Provide the (x, y) coordinate of the cell's center where the given text is located.  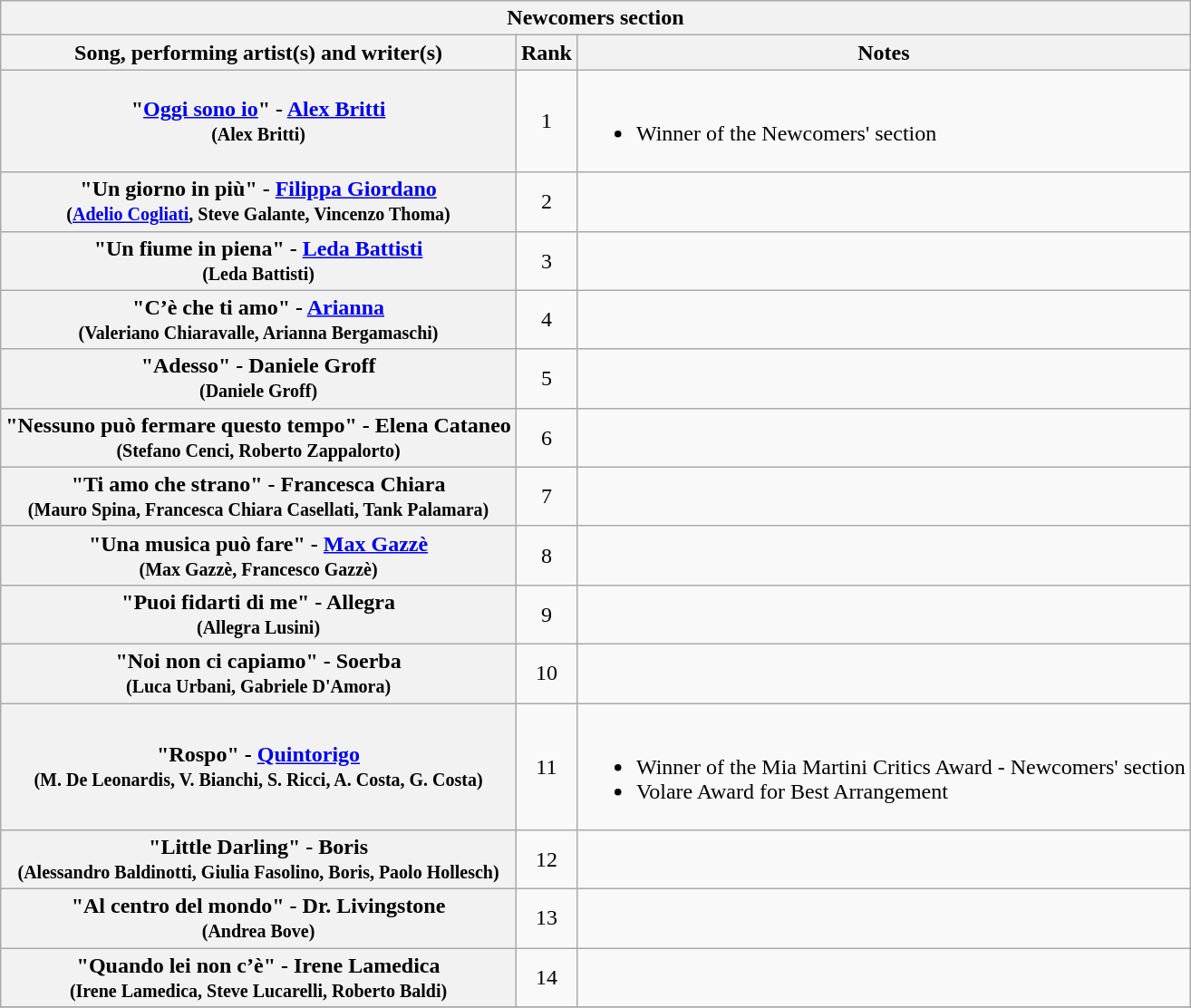
14 (546, 977)
Winner of the Mia Martini Critics Award - Newcomers' sectionVolare Award for Best Arrangement (883, 767)
"Un fiume in piena" - Leda Battisti (Leda Battisti) (259, 261)
3 (546, 261)
10 (546, 673)
9 (546, 615)
"Oggi sono io" - Alex Britti (Alex Britti) (259, 121)
8 (546, 555)
4 (546, 319)
"Little Darling" - Boris (Alessandro Baldinotti, Giulia Fasolino, Boris, Paolo Hollesch) (259, 859)
Song, performing artist(s) and writer(s) (259, 53)
1 (546, 121)
"Una musica può fare" - Max Gazzè (Max Gazzè, Francesco Gazzè) (259, 555)
2 (546, 201)
11 (546, 767)
"Adesso" - Daniele Groff (Daniele Groff) (259, 379)
"Noi non ci capiamo" - Soerba (Luca Urbani, Gabriele D'Amora) (259, 673)
5 (546, 379)
Rank (546, 53)
"Ti amo che strano" - Francesca Chiara (Mauro Spina, Francesca Chiara Casellati, Tank Palamara) (259, 497)
"Puoi fidarti di me" - Allegra (Allegra Lusini) (259, 615)
"Un giorno in più" - Filippa Giordano (Adelio Cogliati, Steve Galante, Vincenzo Thoma) (259, 201)
"C’è che ti amo" - Arianna (Valeriano Chiaravalle, Arianna Bergamaschi) (259, 319)
Newcomers section (595, 18)
7 (546, 497)
Notes (883, 53)
"Nessuno può fermare questo tempo" - Elena Cataneo (Stefano Cenci, Roberto Zappalorto) (259, 437)
Winner of the Newcomers' section (883, 121)
6 (546, 437)
13 (546, 919)
"Rospo" - Quintorigo (M. De Leonardis, V. Bianchi, S. Ricci, A. Costa, G. Costa) (259, 767)
12 (546, 859)
"Al centro del mondo" - Dr. Livingstone (Andrea Bove) (259, 919)
"Quando lei non c’è" - Irene Lamedica (Irene Lamedica, Steve Lucarelli, Roberto Baldi) (259, 977)
